Find where the given text appears and provide that cell's center as (X, Y) coordinate. 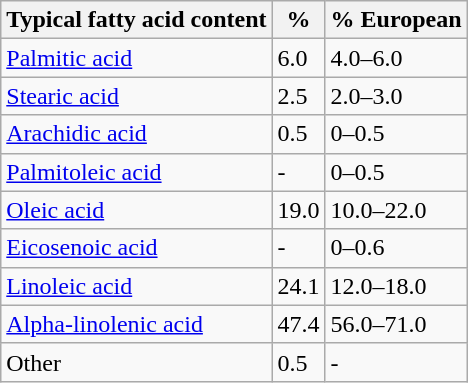
2.5 (298, 96)
% (298, 20)
2.0–3.0 (396, 96)
Other (136, 362)
6.0 (298, 58)
Typical fatty acid content (136, 20)
4.0–6.0 (396, 58)
Alpha-linolenic acid (136, 324)
0–0.6 (396, 248)
10.0–22.0 (396, 210)
56.0–71.0 (396, 324)
Linoleic acid (136, 286)
Eicosenoic acid (136, 248)
Palmitoleic acid (136, 172)
47.4 (298, 324)
% European (396, 20)
19.0 (298, 210)
12.0–18.0 (396, 286)
Stearic acid (136, 96)
Arachidic acid (136, 134)
24.1 (298, 286)
Oleic acid (136, 210)
Palmitic acid (136, 58)
